Extract the (X, Y) coordinate from the center of the cell holding the provided text.  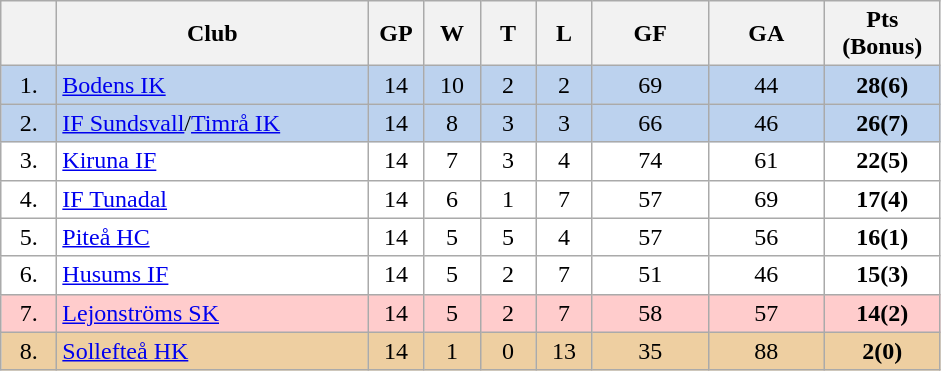
L (564, 34)
Bodens IK (212, 85)
GP (396, 34)
Club (212, 34)
Kiruna IF (212, 161)
IF Tunadal (212, 199)
W (452, 34)
61 (766, 161)
66 (650, 123)
74 (650, 161)
1. (29, 85)
88 (766, 351)
8 (452, 123)
44 (766, 85)
58 (650, 313)
Husums IF (212, 275)
2(0) (882, 351)
16(1) (882, 237)
Lejonströms SK (212, 313)
0 (508, 351)
3. (29, 161)
22(5) (882, 161)
51 (650, 275)
5. (29, 237)
Pts (Bonus) (882, 34)
T (508, 34)
14(2) (882, 313)
13 (564, 351)
56 (766, 237)
GA (766, 34)
8. (29, 351)
15(3) (882, 275)
6 (452, 199)
35 (650, 351)
6. (29, 275)
26(7) (882, 123)
7. (29, 313)
10 (452, 85)
Sollefteå HK (212, 351)
4. (29, 199)
28(6) (882, 85)
2. (29, 123)
Piteå HC (212, 237)
IF Sundsvall/Timrå IK (212, 123)
17(4) (882, 199)
GF (650, 34)
